Find where the given text appears and provide that cell's center as (x, y) coordinate. 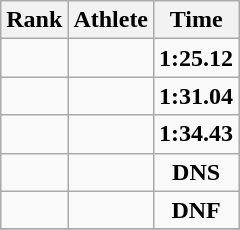
Time (196, 20)
1:25.12 (196, 58)
Rank (34, 20)
DNS (196, 172)
1:31.04 (196, 96)
DNF (196, 210)
Athlete (111, 20)
1:34.43 (196, 134)
